Pinpoint the cell where the given text exists, returning its [X, Y] midpoint coordinate. 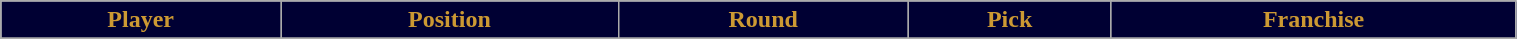
Pick [1010, 20]
Position [450, 20]
Round [763, 20]
Player [141, 20]
Franchise [1314, 20]
